Scan for the cell matching the given text and deliver its (X, Y) coordinate at center. 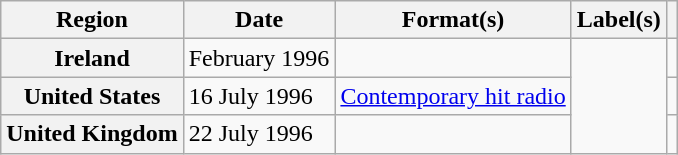
United States (92, 96)
16 July 1996 (259, 96)
Ireland (92, 58)
Region (92, 20)
United Kingdom (92, 134)
February 1996 (259, 58)
Contemporary hit radio (453, 96)
Date (259, 20)
Format(s) (453, 20)
Label(s) (618, 20)
22 July 1996 (259, 134)
